Output the [x, y] coordinate of the center of the cell containing the given text.  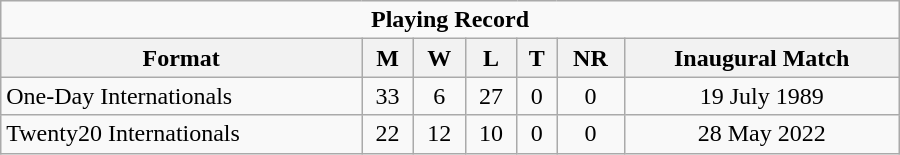
T [537, 58]
33 [388, 96]
22 [388, 134]
M [388, 58]
28 May 2022 [762, 134]
W [439, 58]
One-Day Internationals [182, 96]
Playing Record [450, 20]
6 [439, 96]
12 [439, 134]
Twenty20 Internationals [182, 134]
NR [590, 58]
L [491, 58]
Format [182, 58]
19 July 1989 [762, 96]
10 [491, 134]
Inaugural Match [762, 58]
27 [491, 96]
